Find where the given text appears and provide that cell's center as (X, Y) coordinate. 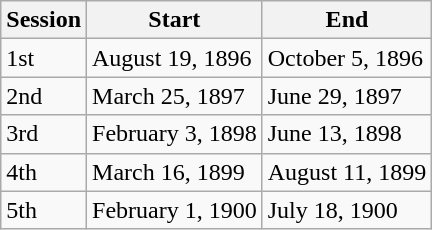
Start (175, 20)
End (347, 20)
1st (44, 58)
4th (44, 172)
2nd (44, 96)
5th (44, 210)
August 11, 1899 (347, 172)
February 1, 1900 (175, 210)
July 18, 1900 (347, 210)
March 16, 1899 (175, 172)
3rd (44, 134)
February 3, 1898 (175, 134)
October 5, 1896 (347, 58)
June 13, 1898 (347, 134)
Session (44, 20)
June 29, 1897 (347, 96)
August 19, 1896 (175, 58)
March 25, 1897 (175, 96)
